Return (X, Y) of the center of cell containing provided text 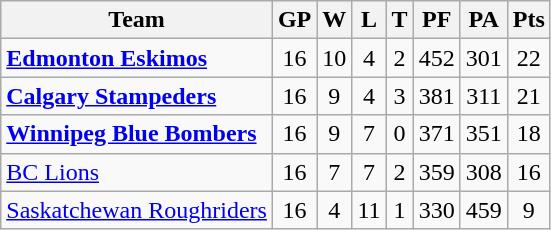
PA (484, 20)
1 (400, 210)
311 (484, 96)
0 (400, 134)
18 (528, 134)
Winnipeg Blue Bombers (137, 134)
Saskatchewan Roughriders (137, 210)
11 (369, 210)
21 (528, 96)
10 (334, 58)
371 (436, 134)
3 (400, 96)
459 (484, 210)
22 (528, 58)
351 (484, 134)
330 (436, 210)
452 (436, 58)
Team (137, 20)
Pts (528, 20)
381 (436, 96)
BC Lions (137, 172)
301 (484, 58)
308 (484, 172)
Edmonton Eskimos (137, 58)
GP (294, 20)
Calgary Stampeders (137, 96)
T (400, 20)
W (334, 20)
PF (436, 20)
359 (436, 172)
L (369, 20)
